Find where the given text appears and provide that cell's center as [X, Y] coordinate. 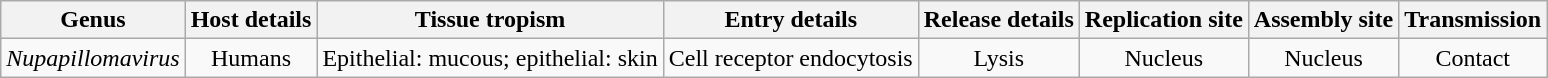
Release details [998, 20]
Assembly site [1323, 20]
Contact [1473, 58]
Humans [251, 58]
Genus [93, 20]
Entry details [790, 20]
Tissue tropism [490, 20]
Nupapillomavirus [93, 58]
Cell receptor endocytosis [790, 58]
Host details [251, 20]
Lysis [998, 58]
Epithelial: mucous; epithelial: skin [490, 58]
Transmission [1473, 20]
Replication site [1164, 20]
